Return (x, y) of the center of cell containing provided text 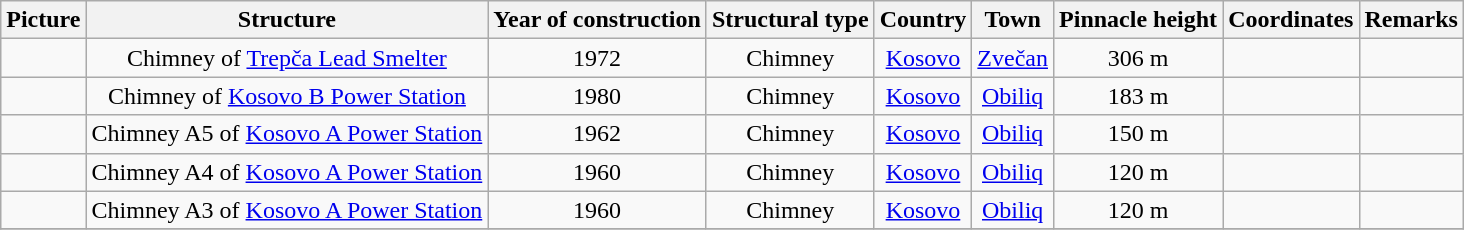
1962 (598, 134)
Year of construction (598, 20)
Chimney of Kosovo B Power Station (287, 96)
Pinnacle height (1138, 20)
Chimney A4 of Kosovo A Power Station (287, 172)
Picture (44, 20)
Chimney A3 of Kosovo A Power Station (287, 210)
150 m (1138, 134)
Chimney of Trepča Lead Smelter (287, 58)
Remarks (1411, 20)
Structure (287, 20)
Zvečan (1013, 58)
306 m (1138, 58)
Town (1013, 20)
Chimney A5 of Kosovo A Power Station (287, 134)
1980 (598, 96)
1972 (598, 58)
Country (923, 20)
Structural type (790, 20)
Coordinates (1291, 20)
183 m (1138, 96)
